Scan for the cell matching the given text and deliver its [X, Y] coordinate at center. 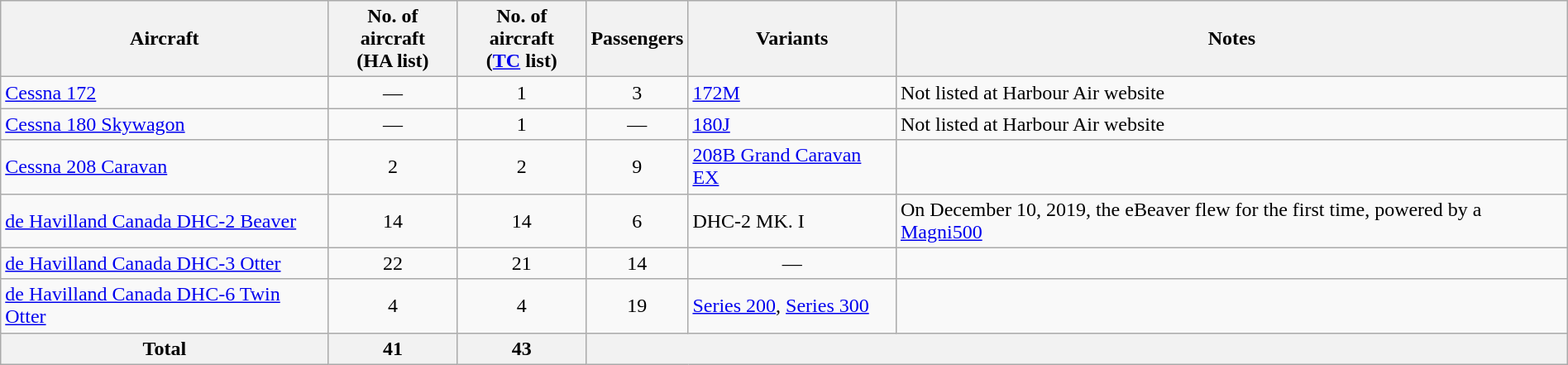
22 [393, 263]
43 [522, 348]
Total [165, 348]
Aircraft [165, 39]
Cessna 180 Skywagon [165, 124]
de Havilland Canada DHC-3 Otter [165, 263]
On December 10, 2019, the eBeaver flew for the first time, powered by a Magni500 [1231, 220]
180J [792, 124]
3 [637, 93]
9 [637, 167]
Passengers [637, 39]
de Havilland Canada DHC-2 Beaver [165, 220]
No. of aircraft(TC list) [522, 39]
21 [522, 263]
de Havilland Canada DHC-6 Twin Otter [165, 306]
Variants [792, 39]
41 [393, 348]
Cessna 172 [165, 93]
19 [637, 306]
172M [792, 93]
Series 200, Series 300 [792, 306]
6 [637, 220]
Notes [1231, 39]
Cessna 208 Caravan [165, 167]
DHC-2 MK. I [792, 220]
208B Grand Caravan EX [792, 167]
No. of aircraft(HA list) [393, 39]
